From the cell containing the given text, extract its center point as (X, Y) coordinate. 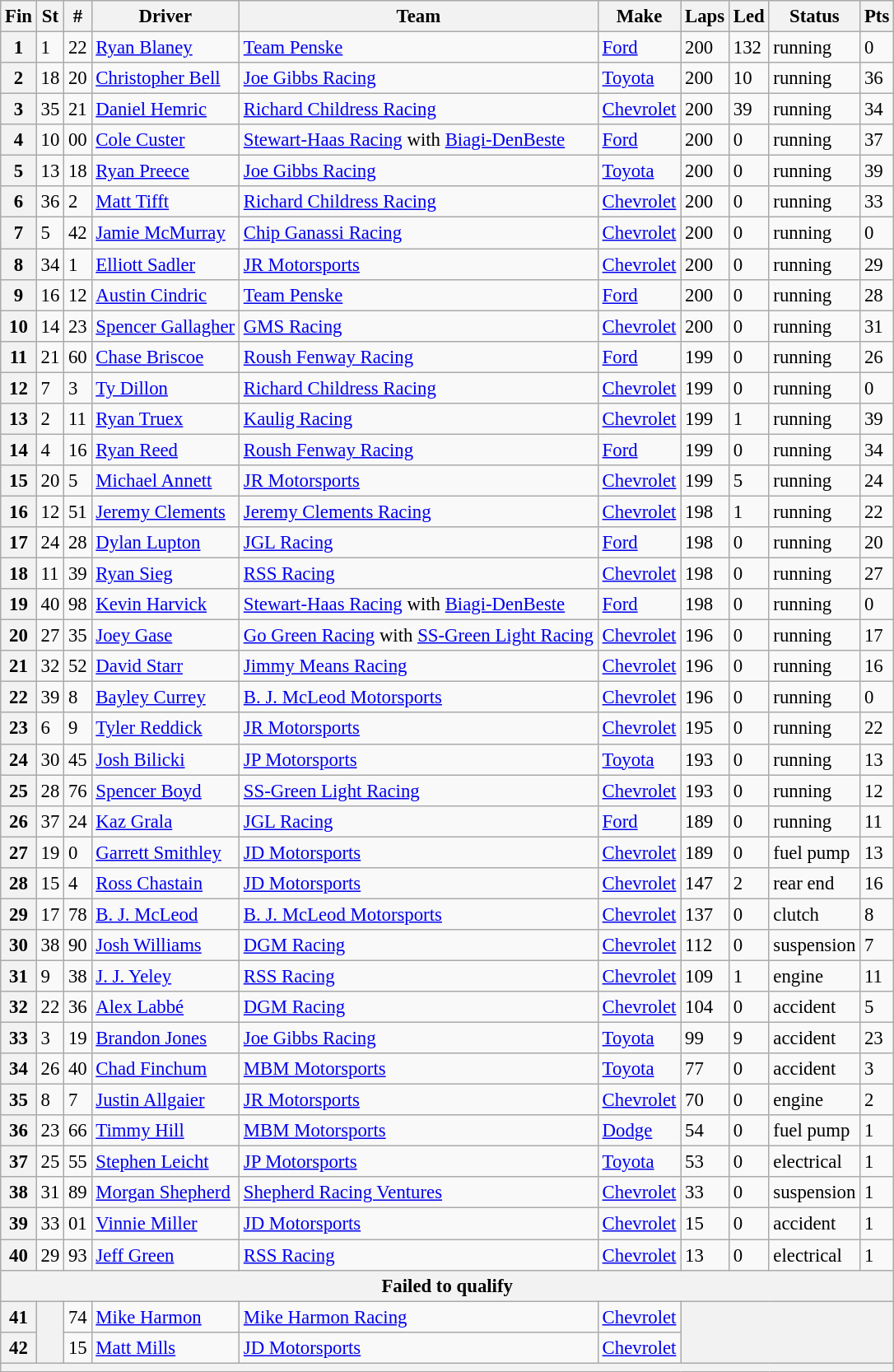
89 (77, 1193)
70 (705, 1100)
B. J. McLeod (165, 914)
76 (77, 791)
55 (77, 1162)
104 (705, 1007)
Ryan Reed (165, 450)
Dylan Lupton (165, 543)
01 (77, 1224)
53 (705, 1162)
112 (705, 945)
137 (705, 914)
78 (77, 914)
Matt Mills (165, 1347)
Laps (705, 16)
Jimmy Means Racing (419, 666)
Ryan Sieg (165, 574)
Mike Harmon Racing (419, 1317)
GMS Racing (419, 326)
93 (77, 1255)
Daniel Hemric (165, 110)
Dodge (639, 1131)
Josh Bilicki (165, 759)
Jamie McMurray (165, 233)
Kaz Grala (165, 821)
Ryan Truex (165, 419)
Tyler Reddick (165, 729)
Driver (165, 16)
Make (639, 16)
Kaulig Racing (419, 419)
Vinnie Miller (165, 1224)
Ty Dillon (165, 388)
Josh Williams (165, 945)
Chip Ganassi Racing (419, 233)
# (77, 16)
Alex Labbé (165, 1007)
Chad Finchum (165, 1069)
51 (77, 511)
Joey Gase (165, 636)
Bayley Currey (165, 698)
Brandon Jones (165, 1038)
Status (815, 16)
Timmy Hill (165, 1131)
Cole Custer (165, 140)
Justin Allgaier (165, 1100)
Morgan Shepherd (165, 1193)
74 (77, 1317)
Spencer Boyd (165, 791)
77 (705, 1069)
90 (77, 945)
Ross Chastain (165, 884)
Christopher Bell (165, 78)
Spencer Gallagher (165, 326)
Michael Annett (165, 481)
109 (705, 976)
00 (77, 140)
David Starr (165, 666)
66 (77, 1131)
41 (19, 1317)
rear end (815, 884)
52 (77, 666)
98 (77, 604)
45 (77, 759)
195 (705, 729)
60 (77, 357)
147 (705, 884)
Elliott Sadler (165, 264)
99 (705, 1038)
Ryan Preece (165, 171)
Led (749, 16)
Pts (878, 16)
Failed to qualify (448, 1286)
Kevin Harvick (165, 604)
Go Green Racing with SS-Green Light Racing (419, 636)
Jeremy Clements Racing (419, 511)
132 (749, 48)
clutch (815, 914)
54 (705, 1131)
Ryan Blaney (165, 48)
Jeremy Clements (165, 511)
SS-Green Light Racing (419, 791)
Chase Briscoe (165, 357)
Team (419, 16)
Mike Harmon (165, 1317)
Shepherd Racing Ventures (419, 1193)
Austin Cindric (165, 295)
St (49, 16)
J. J. Yeley (165, 976)
Stephen Leicht (165, 1162)
Jeff Green (165, 1255)
Fin (19, 16)
Matt Tifft (165, 202)
Garrett Smithley (165, 852)
